Extract the (x, y) coordinate from the center of the cell holding the provided text.  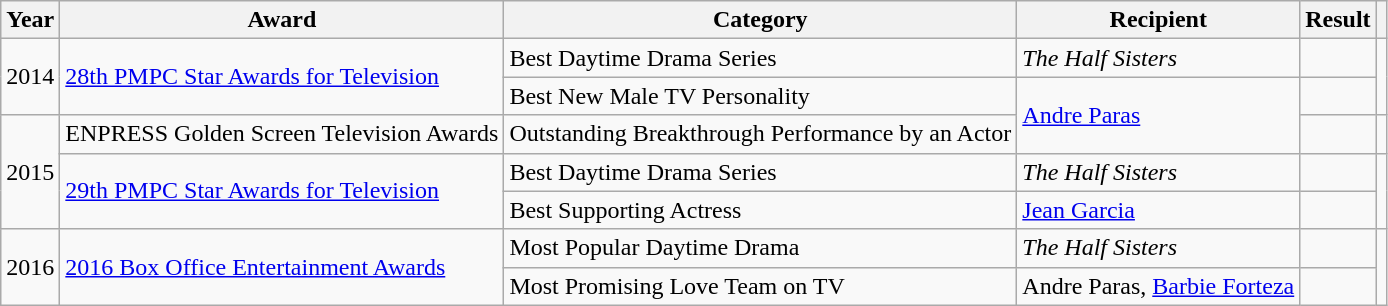
Best New Male TV Personality (760, 96)
Category (760, 20)
29th PMPC Star Awards for Television (282, 191)
2015 (30, 172)
Jean Garcia (1158, 210)
Year (30, 20)
Recipient (1158, 20)
Most Promising Love Team on TV (760, 286)
2016 (30, 267)
Award (282, 20)
Andre Paras, Barbie Forteza (1158, 286)
ENPRESS Golden Screen Television Awards (282, 134)
Best Supporting Actress (760, 210)
2014 (30, 77)
28th PMPC Star Awards for Television (282, 77)
Outstanding Breakthrough Performance by an Actor (760, 134)
Result (1338, 20)
Andre Paras (1158, 115)
Most Popular Daytime Drama (760, 248)
2016 Box Office Entertainment Awards (282, 267)
